Locate the cell with the specified text and output its (X, Y) center coordinate. 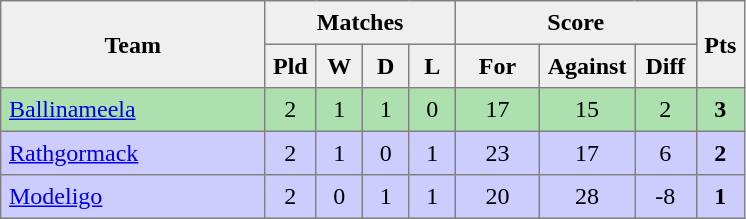
Modeligo (133, 197)
W (339, 66)
23 (497, 153)
15 (586, 110)
Ballinameela (133, 110)
D (385, 66)
Against (586, 66)
L (432, 66)
6 (666, 153)
28 (586, 197)
Matches (360, 23)
Pts (720, 44)
Pld (290, 66)
Diff (666, 66)
3 (720, 110)
Score (576, 23)
Team (133, 44)
-8 (666, 197)
20 (497, 197)
Rathgormack (133, 153)
For (497, 66)
